Extract the (X, Y) coordinate from the center of the cell holding the provided text.  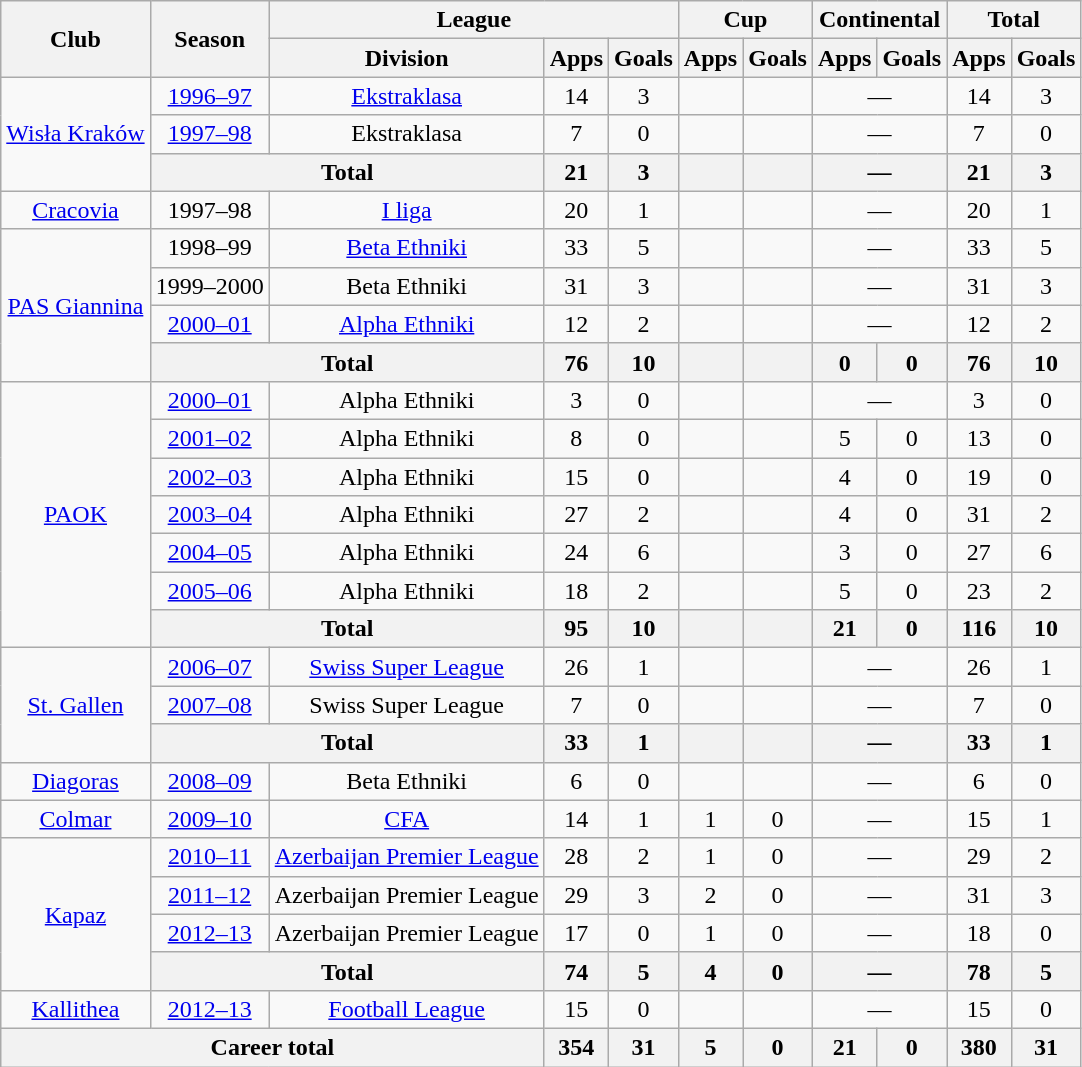
380 (979, 1047)
Colmar (76, 819)
2006–07 (210, 667)
2004–05 (210, 553)
24 (576, 553)
Career total (272, 1047)
13 (979, 438)
Cracovia (76, 210)
Club (76, 39)
PAOK (76, 514)
78 (979, 971)
1996–97 (210, 96)
2003–04 (210, 515)
CFA (406, 819)
2009–10 (210, 819)
74 (576, 971)
2007–08 (210, 705)
Continental (879, 20)
2005–06 (210, 591)
Kallithea (76, 1009)
I liga (406, 210)
Football League (406, 1009)
1998–99 (210, 248)
Division (406, 58)
354 (576, 1047)
19 (979, 477)
2002–03 (210, 477)
Season (210, 39)
Wisła Kraków (76, 134)
116 (979, 629)
2011–12 (210, 895)
St. Gallen (76, 705)
Cup (745, 20)
Kapaz (76, 914)
1999–2000 (210, 286)
8 (576, 438)
23 (979, 591)
League (474, 20)
Diagoras (76, 781)
28 (576, 857)
2001–02 (210, 438)
17 (576, 933)
2010–11 (210, 857)
PAS Giannina (76, 305)
2008–09 (210, 781)
95 (576, 629)
